Identify which cell holds the provided text, then report its (x, y) central coordinate. 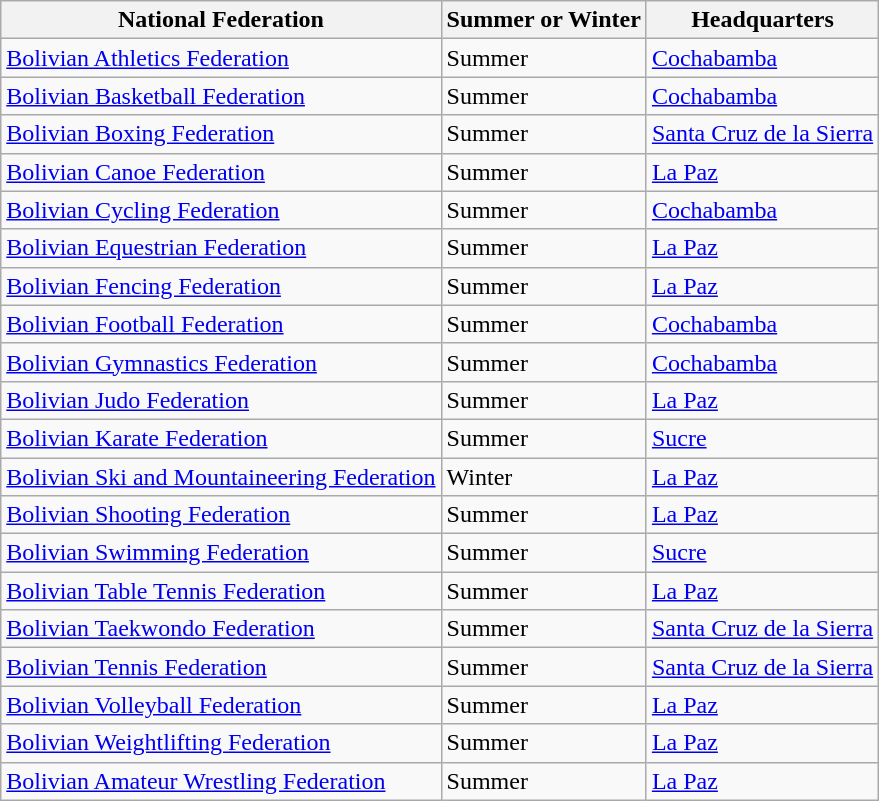
Bolivian Cycling Federation (221, 210)
Bolivian Weightlifting Federation (221, 743)
Bolivian Canoe Federation (221, 172)
Bolivian Equestrian Federation (221, 248)
Bolivian Gymnastics Federation (221, 362)
Bolivian Swimming Federation (221, 553)
Headquarters (762, 20)
Bolivian Karate Federation (221, 438)
Bolivian Amateur Wrestling Federation (221, 781)
Bolivian Judo Federation (221, 400)
Bolivian Athletics Federation (221, 58)
Winter (544, 477)
Bolivian Table Tennis Federation (221, 591)
Bolivian Volleyball Federation (221, 705)
Bolivian Basketball Federation (221, 96)
Bolivian Boxing Federation (221, 134)
Bolivian Fencing Federation (221, 286)
Bolivian Tennis Federation (221, 667)
Summer or Winter (544, 20)
National Federation (221, 20)
Bolivian Shooting Federation (221, 515)
Bolivian Football Federation (221, 324)
Bolivian Taekwondo Federation (221, 629)
Bolivian Ski and Mountaineering Federation (221, 477)
